Search for the cell housing the specified text and yield its (x, y) center coordinate. 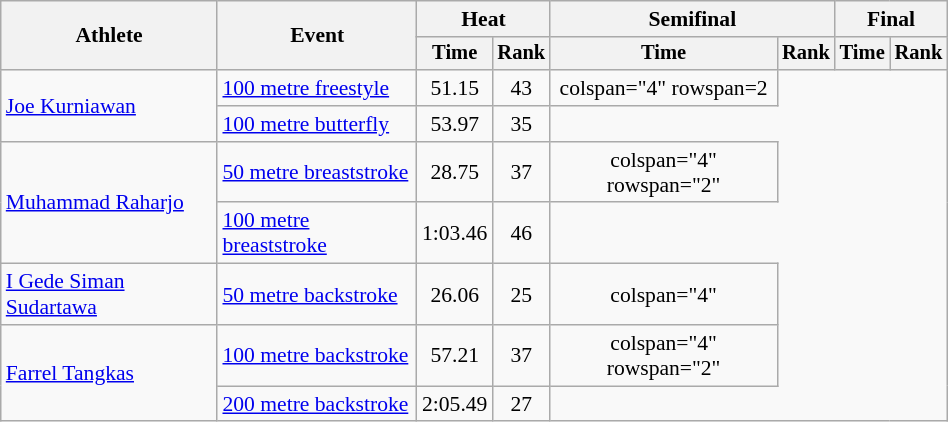
Athlete (110, 36)
57.21 (454, 356)
28.75 (454, 172)
35 (521, 124)
200 metre backstroke (317, 404)
Farrel Tangkas (110, 374)
53.97 (454, 124)
51.15 (454, 88)
43 (521, 88)
50 metre backstroke (317, 294)
100 metre breaststroke (317, 234)
100 metre freestyle (317, 88)
Event (317, 36)
colspan="4" (664, 294)
Heat (484, 19)
27 (521, 404)
Muhammad Raharjo (110, 203)
100 metre butterfly (317, 124)
26.06 (454, 294)
Semifinal (692, 19)
colspan="4" rowspan=2 (664, 88)
1:03.46 (454, 234)
Final (892, 19)
50 metre breaststroke (317, 172)
2:05.49 (454, 404)
100 metre backstroke (317, 356)
I Gede Siman Sudartawa (110, 294)
Joe Kurniawan (110, 106)
25 (521, 294)
46 (521, 234)
